Return [X, Y] of the center of cell containing provided text 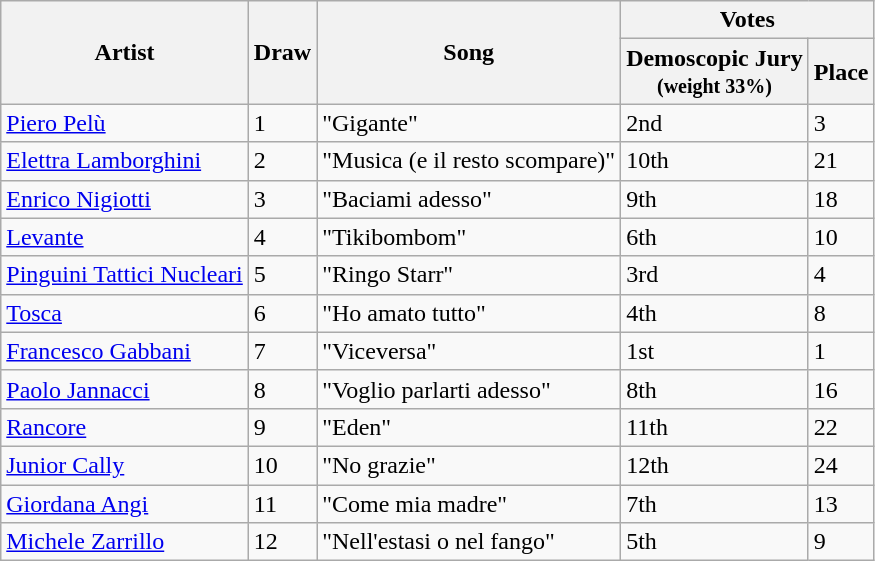
16 [841, 389]
8th [715, 389]
Draw [282, 52]
7 [282, 351]
6th [715, 237]
4th [715, 313]
24 [841, 465]
12 [282, 542]
Artist [125, 52]
13 [841, 503]
Pinguini Tattici Nucleari [125, 275]
Song [469, 52]
3rd [715, 275]
10th [715, 161]
"Voglio parlarti adesso" [469, 389]
"Ringo Starr" [469, 275]
6 [282, 313]
1st [715, 351]
21 [841, 161]
"Baciami adesso" [469, 199]
"Eden" [469, 427]
2 [282, 161]
"Nell'estasi o nel fango" [469, 542]
11th [715, 427]
Demoscopic Jury(weight 33%) [715, 72]
2nd [715, 123]
"No grazie" [469, 465]
Rancore [125, 427]
Votes [748, 20]
5th [715, 542]
Enrico Nigiotti [125, 199]
22 [841, 427]
Place [841, 72]
"Gigante" [469, 123]
9th [715, 199]
11 [282, 503]
Michele Zarrillo [125, 542]
7th [715, 503]
Francesco Gabbani [125, 351]
Paolo Jannacci [125, 389]
Elettra Lamborghini [125, 161]
Piero Pelù [125, 123]
Levante [125, 237]
"Ho amato tutto" [469, 313]
"Come mia madre" [469, 503]
Junior Cally [125, 465]
Giordana Angi [125, 503]
5 [282, 275]
18 [841, 199]
Tosca [125, 313]
12th [715, 465]
"Tikibombom" [469, 237]
"Musica (e il resto scompare)" [469, 161]
"Viceversa" [469, 351]
